Extract the (X, Y) coordinate from the center of the cell holding the provided text.  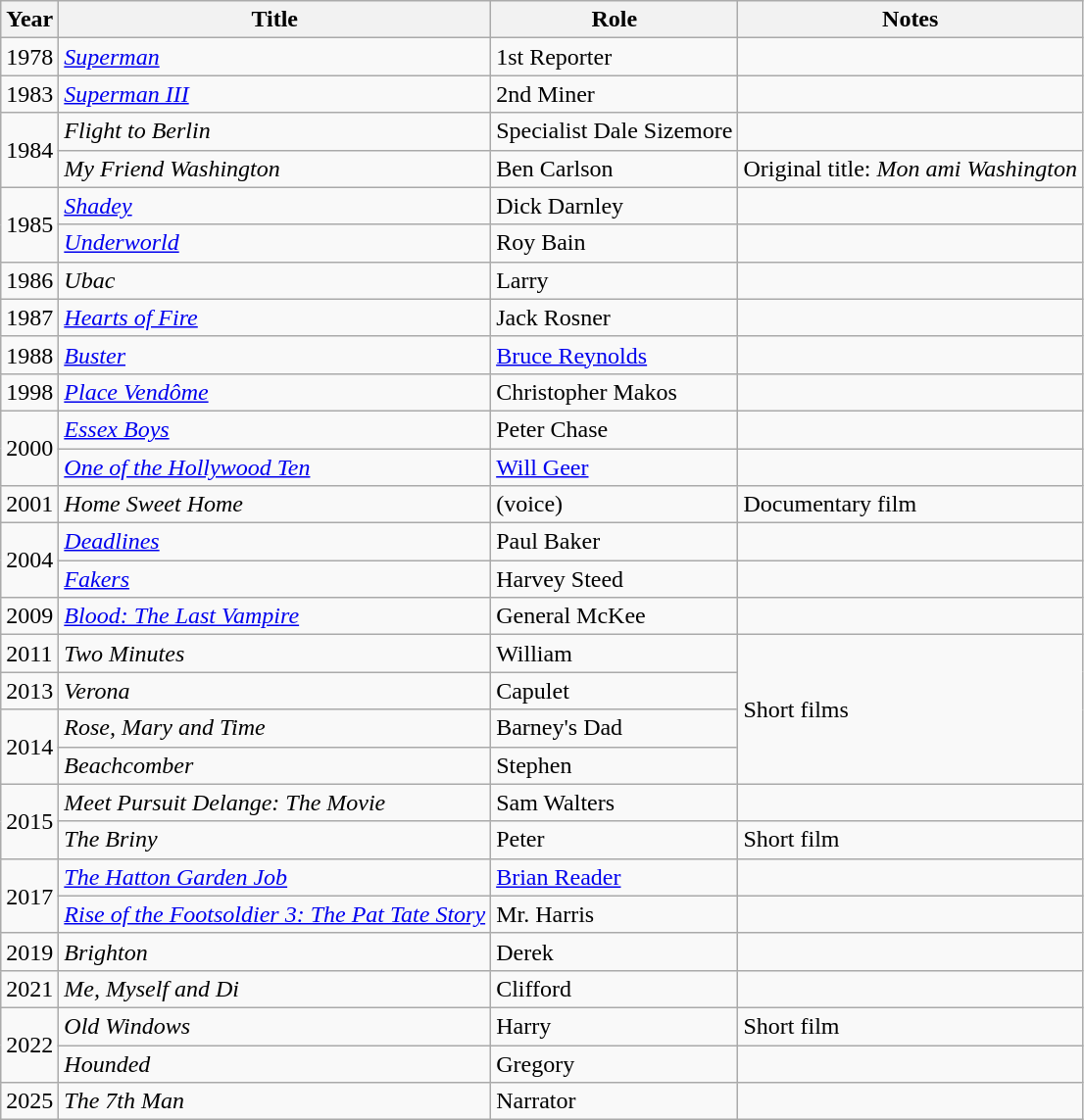
Rise of the Footsoldier 3: The Pat Tate Story (274, 914)
Notes (911, 20)
1987 (29, 317)
Bruce Reynolds (615, 355)
Barney's Dad (615, 728)
2014 (29, 747)
The Briny (274, 840)
Capulet (615, 691)
The 7th Man (274, 1101)
Beachcomber (274, 765)
2019 (29, 951)
Brian Reader (615, 877)
Flight to Berlin (274, 131)
2nd Miner (615, 94)
2015 (29, 821)
Shadey (274, 206)
Year (29, 20)
One of the Hollywood Ten (274, 467)
2000 (29, 448)
2025 (29, 1101)
Ubac (274, 280)
Dick Darnley (615, 206)
Fakers (274, 579)
Specialist Dale Sizemore (615, 131)
1985 (29, 224)
Buster (274, 355)
Ben Carlson (615, 169)
1983 (29, 94)
1998 (29, 392)
Me, Myself and Di (274, 989)
Paul Baker (615, 542)
Brighton (274, 951)
Place Vendôme (274, 392)
Harry (615, 1026)
Short films (911, 709)
Meet Pursuit Delange: The Movie (274, 803)
Essex Boys (274, 429)
2009 (29, 616)
1988 (29, 355)
Blood: The Last Vampire (274, 616)
Superman (274, 57)
1986 (29, 280)
Clifford (615, 989)
Home Sweet Home (274, 505)
Peter (615, 840)
The Hatton Garden Job (274, 877)
Old Windows (274, 1026)
Stephen (615, 765)
Jack Rosner (615, 317)
1984 (29, 150)
2001 (29, 505)
Rose, Mary and Time (274, 728)
Superman III (274, 94)
Narrator (615, 1101)
2017 (29, 896)
Sam Walters (615, 803)
Hearts of Fire (274, 317)
Christopher Makos (615, 392)
William (615, 654)
Documentary film (911, 505)
2011 (29, 654)
2022 (29, 1045)
Gregory (615, 1063)
My Friend Washington (274, 169)
Roy Bain (615, 243)
Harvey Steed (615, 579)
Peter Chase (615, 429)
Two Minutes (274, 654)
Larry (615, 280)
1st Reporter (615, 57)
2013 (29, 691)
2021 (29, 989)
Deadlines (274, 542)
Role (615, 20)
Original title: Mon ami Washington (911, 169)
2004 (29, 560)
Derek (615, 951)
Underworld (274, 243)
Hounded (274, 1063)
Mr. Harris (615, 914)
(voice) (615, 505)
General McKee (615, 616)
1978 (29, 57)
Verona (274, 691)
Will Geer (615, 467)
Title (274, 20)
